Search for the cell housing the specified text and yield its (X, Y) center coordinate. 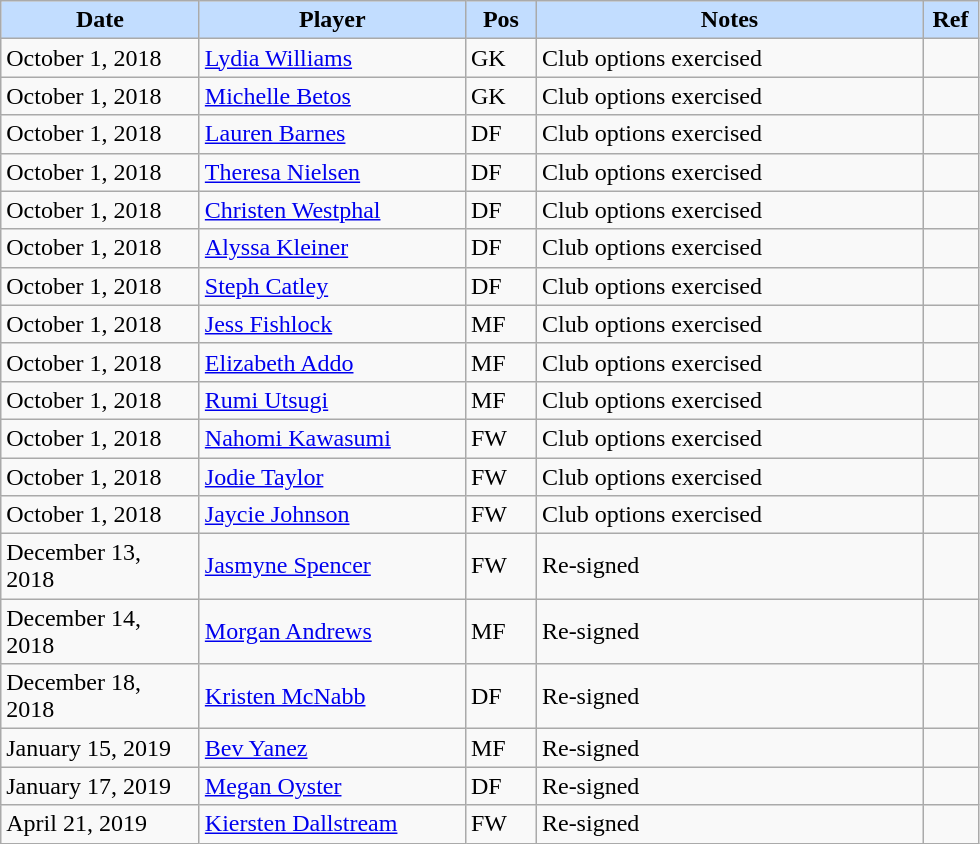
Alyssa Kleiner (332, 248)
December 13, 2018 (100, 566)
Kristen McNabb (332, 696)
Player (332, 20)
Theresa Nielsen (332, 172)
Date (100, 20)
Ref (950, 20)
Steph Catley (332, 286)
December 18, 2018 (100, 696)
Jaycie Johnson (332, 515)
Christen Westphal (332, 210)
December 14, 2018 (100, 632)
Jasmyne Spencer (332, 566)
January 15, 2019 (100, 748)
Lydia Williams (332, 58)
Rumi Utsugi (332, 400)
Bev Yanez (332, 748)
Lauren Barnes (332, 134)
Megan Oyster (332, 786)
January 17, 2019 (100, 786)
Jess Fishlock (332, 324)
Morgan Andrews (332, 632)
Pos (500, 20)
Jodie Taylor (332, 477)
Elizabeth Addo (332, 362)
April 21, 2019 (100, 824)
Nahomi Kawasumi (332, 438)
Notes (729, 20)
Michelle Betos (332, 96)
Kiersten Dallstream (332, 824)
